Return the [x, y] coordinate for the center point of the cell that contains the specified text.  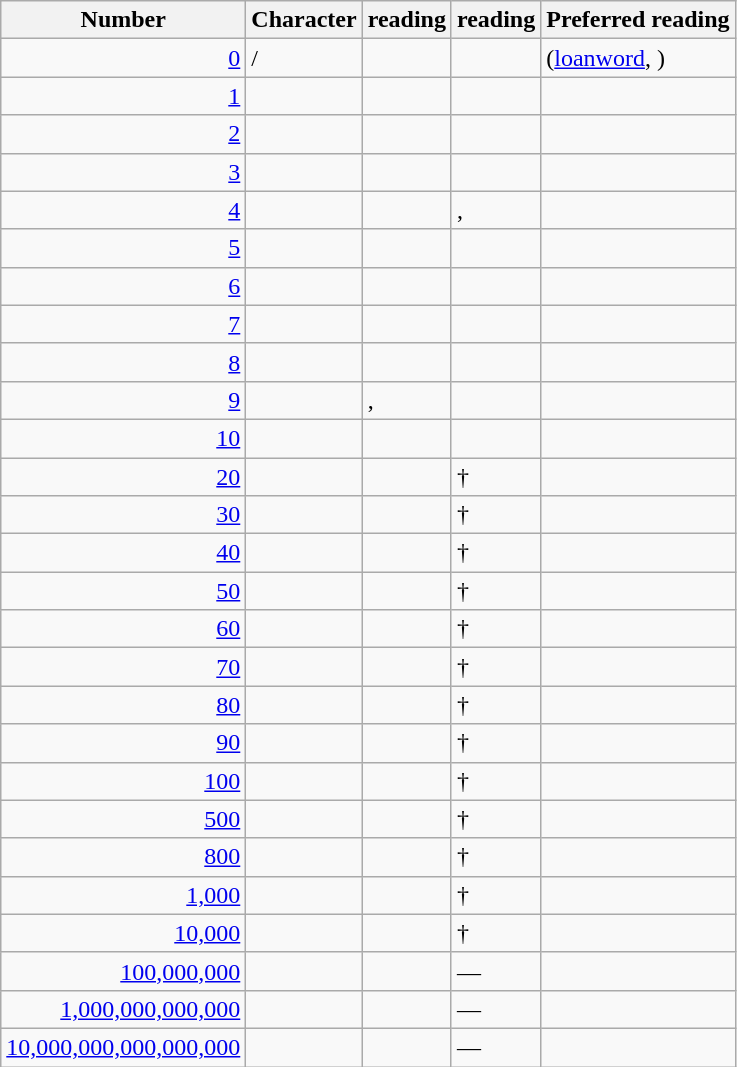
10 [124, 438]
/ [304, 58]
60 [124, 629]
1,000 [124, 895]
80 [124, 705]
90 [124, 743]
2 [124, 134]
10,000 [124, 933]
30 [124, 515]
800 [124, 857]
7 [124, 324]
8 [124, 362]
500 [124, 819]
1 [124, 96]
5 [124, 248]
Preferred reading [638, 20]
70 [124, 667]
9 [124, 400]
(loanword, ) [638, 58]
Number [124, 20]
20 [124, 477]
6 [124, 286]
40 [124, 553]
50 [124, 591]
3 [124, 172]
1,000,000,000,000 [124, 1009]
Character [304, 20]
100 [124, 781]
10,000,000,000,000,000 [124, 1047]
4 [124, 210]
100,000,000 [124, 971]
0 [124, 58]
